From the cell containing the given text, extract its center point as (X, Y) coordinate. 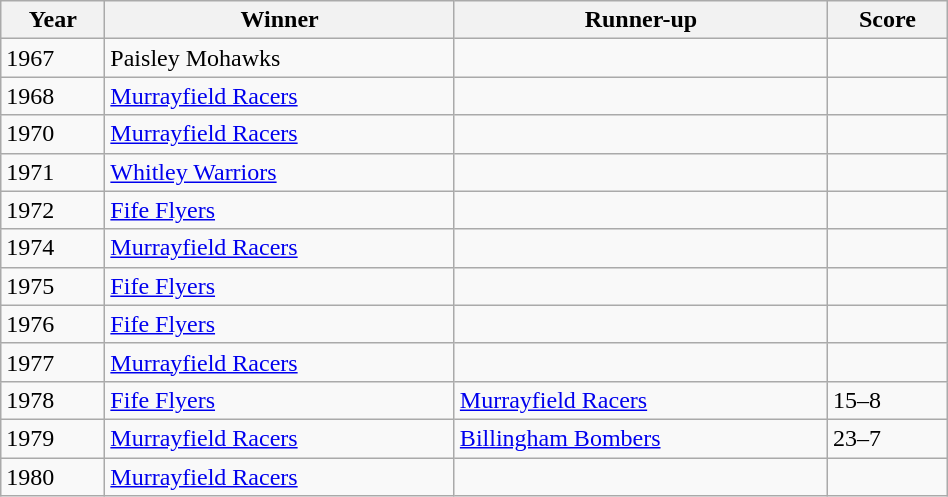
1979 (53, 438)
1975 (53, 286)
15–8 (887, 400)
1974 (53, 248)
1977 (53, 362)
1970 (53, 134)
1978 (53, 400)
1968 (53, 96)
1971 (53, 172)
Paisley Mohawks (280, 58)
Winner (280, 20)
1976 (53, 324)
23–7 (887, 438)
Year (53, 20)
Billingham Bombers (640, 438)
1967 (53, 58)
Whitley Warriors (280, 172)
Runner-up (640, 20)
Score (887, 20)
1972 (53, 210)
1980 (53, 477)
